Locate the cell with the specified text and output its [X, Y] center coordinate. 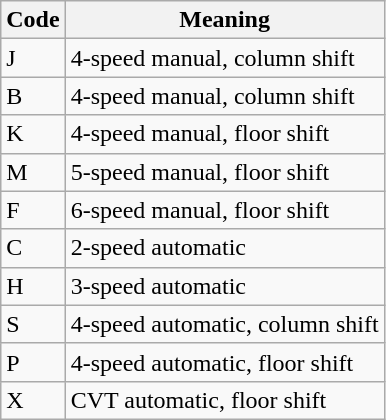
3-speed automatic [224, 286]
Meaning [224, 20]
CVT automatic, floor shift [224, 400]
J [33, 58]
5-speed manual, floor shift [224, 172]
4-speed automatic, column shift [224, 324]
F [33, 210]
B [33, 96]
2-speed automatic [224, 248]
S [33, 324]
M [33, 172]
4-speed automatic, floor shift [224, 362]
6-speed manual, floor shift [224, 210]
4-speed manual, floor shift [224, 134]
P [33, 362]
K [33, 134]
H [33, 286]
X [33, 400]
Code [33, 20]
C [33, 248]
